Extract the [X, Y] coordinate from the center of the cell holding the provided text.  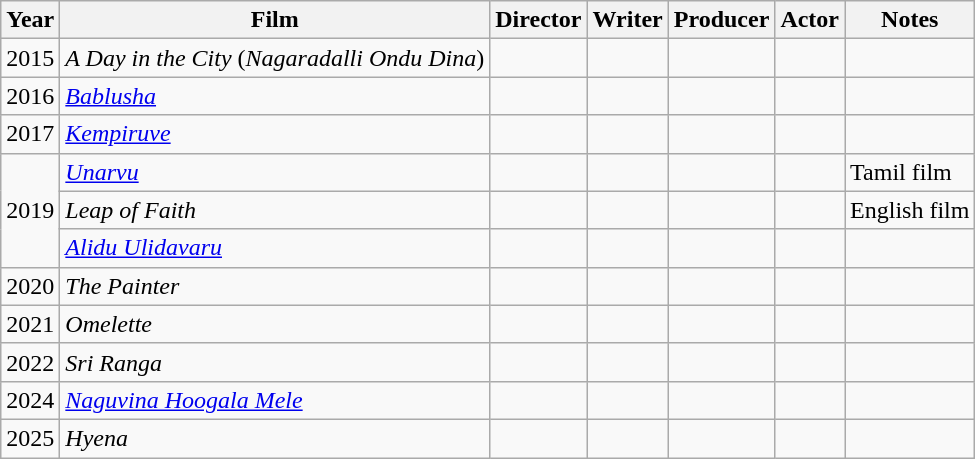
Tamil film [910, 172]
Bablusha [275, 96]
Sri Ranga [275, 362]
Producer [722, 20]
2021 [30, 324]
Alidu Ulidavaru [275, 248]
Writer [628, 20]
2017 [30, 134]
2016 [30, 96]
Omelette [275, 324]
Unarvu [275, 172]
2022 [30, 362]
Film [275, 20]
Kempiruve [275, 134]
Hyena [275, 438]
2015 [30, 58]
2020 [30, 286]
The Painter [275, 286]
2019 [30, 210]
Year [30, 20]
2025 [30, 438]
Leap of Faith [275, 210]
A Day in the City (Nagaradalli Ondu Dina) [275, 58]
2024 [30, 400]
Director [538, 20]
Notes [910, 20]
English film [910, 210]
Naguvina Hoogala Mele [275, 400]
Actor [810, 20]
